Capture the cell that displays the provided text and extract its (X, Y) central coordinate. 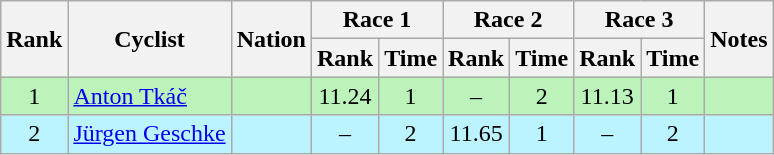
Nation (271, 39)
11.65 (476, 134)
Cyclist (150, 39)
Notes (739, 39)
11.13 (608, 96)
Race 1 (378, 20)
Jürgen Geschke (150, 134)
Anton Tkáč (150, 96)
Race 2 (508, 20)
Race 3 (640, 20)
11.24 (346, 96)
